Return [x, y] of the center of cell containing provided text 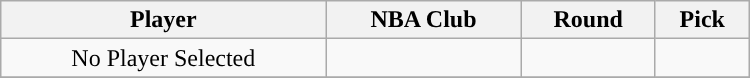
Pick [702, 20]
Round [588, 20]
Player [164, 20]
No Player Selected [164, 58]
NBA Club [424, 20]
